Provide the (x, y) coordinate of the cell's center where the given text is located.  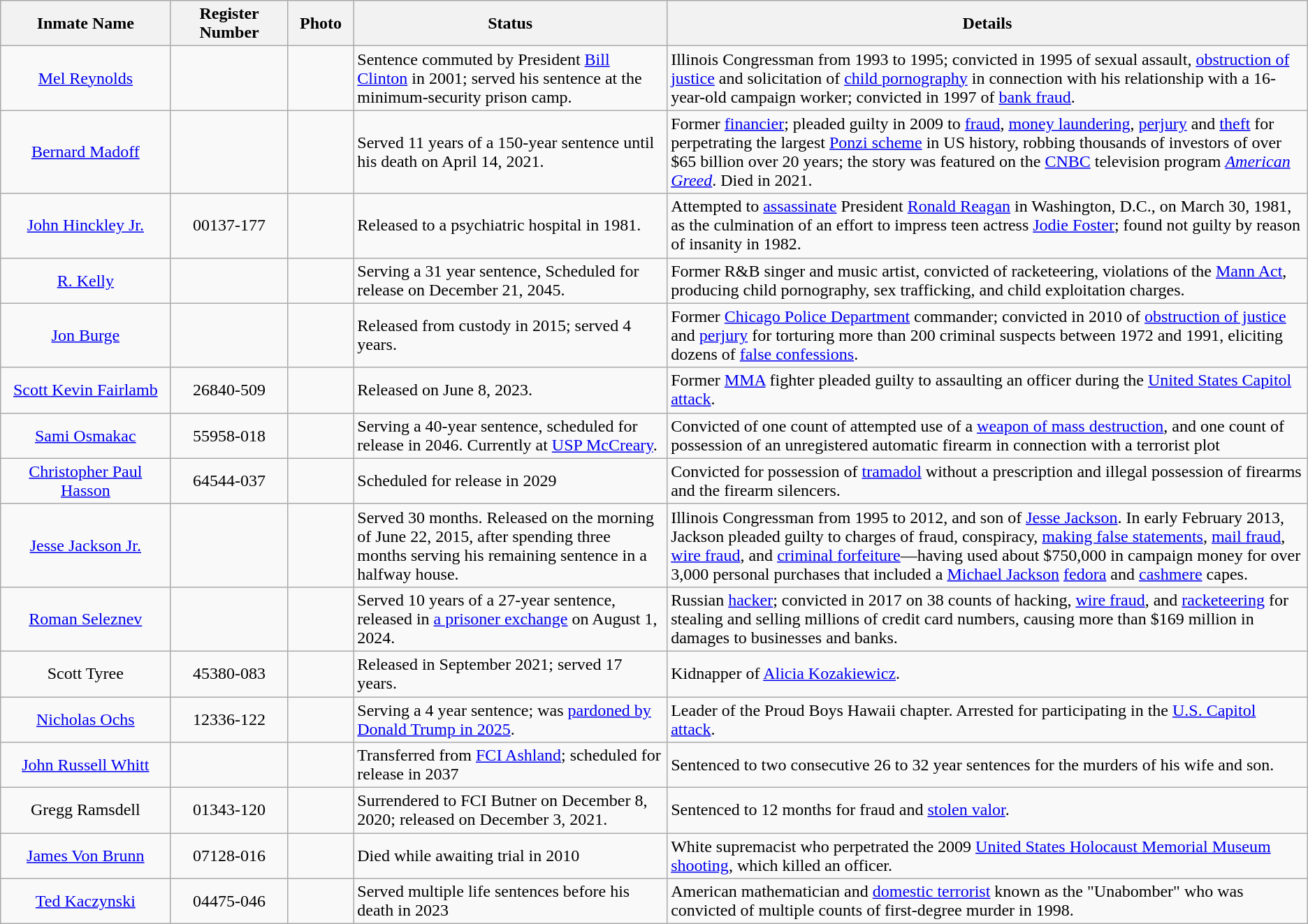
Details (988, 24)
John Hinckley Jr. (85, 226)
55958-018 (229, 436)
Sentence commuted by President Bill Clinton in 2001; served his sentence at the minimum-security prison camp. (510, 78)
Scott Kevin Fairlamb (85, 390)
Released to a psychiatric hospital in 1981. (510, 226)
Ted Kaczynski (85, 901)
R. Kelly (85, 281)
Leader of the Proud Boys Hawaii chapter. Arrested for participating in the U.S. Capitol attack. (988, 719)
Sentenced to two consecutive 26 to 32 year sentences for the murders of his wife and son. (988, 765)
Jesse Jackson Jr. (85, 545)
07128-016 (229, 856)
Serving a 31 year sentence, Scheduled for release on December 21, 2045. (510, 281)
Sami Osmakac (85, 436)
Served 10 years of a 27-year sentence, released in a prisoner exchange on August 1, 2024. (510, 619)
Released in September 2021; served 17 years. (510, 673)
00137-177 (229, 226)
Scheduled for release in 2029 (510, 481)
Former MMA fighter pleaded guilty to assaulting an officer during the United States Capitol attack. (988, 390)
01343-120 (229, 810)
Sentenced to 12 months for fraud and stolen valor. (988, 810)
Mel Reynolds (85, 78)
Served multiple life sentences before his death in 2023 (510, 901)
Bernard Madoff (85, 152)
James Von Brunn (85, 856)
Roman Seleznev (85, 619)
04475-046 (229, 901)
Surrendered to FCI Butner on December 8, 2020; released on December 3, 2021. (510, 810)
Died while awaiting trial in 2010 (510, 856)
Photo (321, 24)
Christopher Paul Hasson (85, 481)
Status (510, 24)
64544-037 (229, 481)
Served 11 years of a 150-year sentence until his death on April 14, 2021. (510, 152)
White supremacist who perpetrated the 2009 United States Holocaust Memorial Museum shooting, which killed an officer. (988, 856)
American mathematician and domestic terrorist known as the "Unabomber" who was convicted of multiple counts of first-degree murder in 1998. (988, 901)
Serving a 40-year sentence, scheduled for release in 2046. Currently at USP McCreary. (510, 436)
12336-122 (229, 719)
Gregg Ramsdell (85, 810)
Jon Burge (85, 335)
Served 30 months. Released on the morning of June 22, 2015, after spending three months serving his remaining sentence in a halfway house. (510, 545)
Convicted for possession of tramadol without a prescription and illegal possession of firearms and the firearm silencers. (988, 481)
John Russell Whitt (85, 765)
Inmate Name (85, 24)
Register Number (229, 24)
Released on June 8, 2023. (510, 390)
Kidnapper of Alicia Kozakiewicz. (988, 673)
Released from custody in 2015; served 4 years. (510, 335)
Transferred from FCI Ashland; scheduled for release in 2037 (510, 765)
Scott Tyree (85, 673)
Serving a 4 year sentence; was pardoned by Donald Trump in 2025. (510, 719)
26840-509 (229, 390)
Nicholas Ochs (85, 719)
45380-083 (229, 673)
